Find where the given text appears and provide that cell's center as [x, y] coordinate. 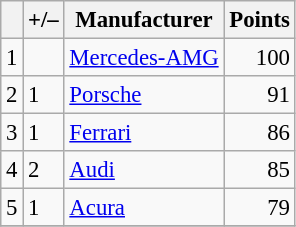
85 [260, 170]
Acura [144, 208]
Manufacturer [144, 20]
Audi [144, 170]
79 [260, 208]
Mercedes-AMG [144, 58]
4 [12, 170]
Ferrari [144, 133]
5 [12, 208]
100 [260, 58]
+/– [44, 20]
Porsche [144, 95]
86 [260, 133]
91 [260, 95]
3 [12, 133]
Points [260, 20]
